Identify which cell holds the provided text, then report its [X, Y] central coordinate. 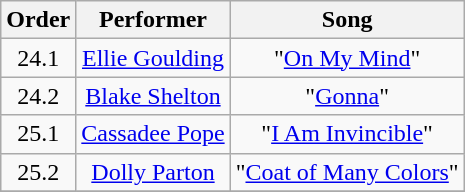
"On My Mind" [347, 58]
24.2 [38, 96]
"I Am Invincible" [347, 134]
Performer [153, 20]
"Gonna" [347, 96]
Cassadee Pope [153, 134]
Ellie Goulding [153, 58]
24.1 [38, 58]
"Coat of Many Colors" [347, 172]
25.1 [38, 134]
Order [38, 20]
25.2 [38, 172]
Dolly Parton [153, 172]
Song [347, 20]
Blake Shelton [153, 96]
